For the text-containing cell, return its midpoint in (X, Y) coordinate format. 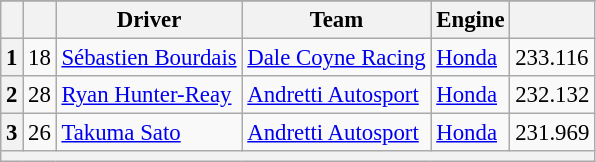
Team (336, 20)
Driver (149, 20)
Engine (470, 20)
Sébastien Bourdais (149, 58)
28 (40, 95)
232.132 (552, 95)
2 (12, 95)
Takuma Sato (149, 133)
3 (12, 133)
233.116 (552, 58)
Dale Coyne Racing (336, 58)
18 (40, 58)
Ryan Hunter-Reay (149, 95)
26 (40, 133)
1 (12, 58)
231.969 (552, 133)
